Detect which cell encompasses the target text, then output its (X, Y) center coordinate. 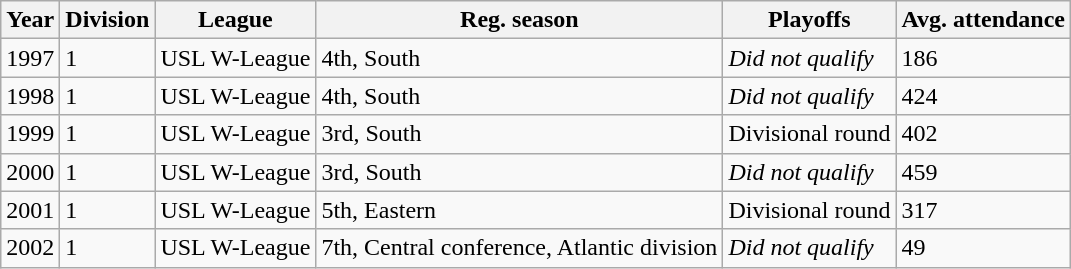
1998 (30, 96)
1997 (30, 58)
League (236, 20)
459 (984, 172)
424 (984, 96)
402 (984, 134)
317 (984, 210)
1999 (30, 134)
Reg. season (520, 20)
2001 (30, 210)
5th, Eastern (520, 210)
Division (108, 20)
Avg. attendance (984, 20)
186 (984, 58)
Year (30, 20)
2002 (30, 248)
49 (984, 248)
7th, Central conference, Atlantic division (520, 248)
2000 (30, 172)
Playoffs (810, 20)
